Detect which cell encompasses the target text, then output its (X, Y) center coordinate. 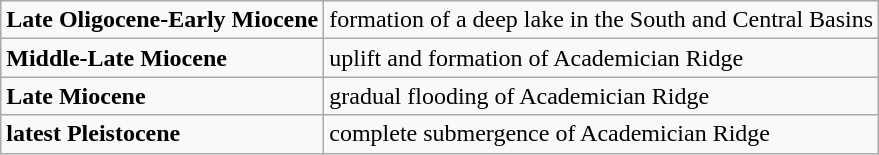
gradual flooding of Academician Ridge (602, 96)
Late Oligocene-Early Miocene (162, 20)
formation of a deep lake in the South and Central Basins (602, 20)
latest Pleistocene (162, 134)
Late Miocene (162, 96)
Middle-Late Miocene (162, 58)
complete submergence of Academician Ridge (602, 134)
uplift and formation of Academician Ridge (602, 58)
